For the text-containing cell, return its midpoint in (x, y) coordinate format. 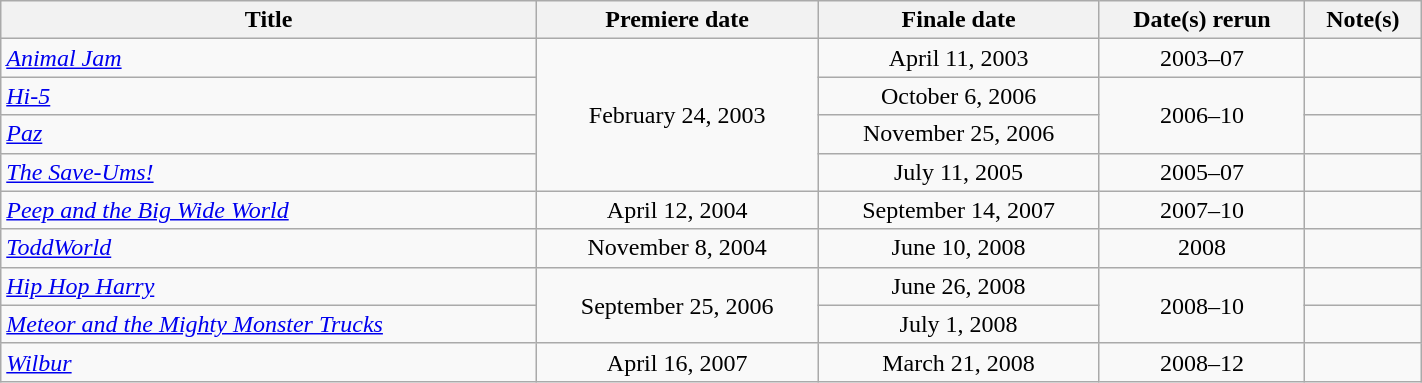
Wilbur (269, 362)
2005–07 (1202, 172)
July 11, 2005 (958, 172)
Premiere date (676, 20)
Animal Jam (269, 58)
Finale date (958, 20)
Meteor and the Mighty Monster Trucks (269, 324)
Hi-5 (269, 96)
Title (269, 20)
April 16, 2007 (676, 362)
2008 (1202, 248)
April 12, 2004 (676, 210)
2008–12 (1202, 362)
Hip Hop Harry (269, 286)
November 8, 2004 (676, 248)
2008–10 (1202, 305)
2006–10 (1202, 115)
November 25, 2006 (958, 134)
September 14, 2007 (958, 210)
July 1, 2008 (958, 324)
The Save-Ums! (269, 172)
2003–07 (1202, 58)
Note(s) (1364, 20)
ToddWorld (269, 248)
April 11, 2003 (958, 58)
February 24, 2003 (676, 115)
Date(s) rerun (1202, 20)
October 6, 2006 (958, 96)
2007–10 (1202, 210)
Paz (269, 134)
September 25, 2006 (676, 305)
March 21, 2008 (958, 362)
June 10, 2008 (958, 248)
Peep and the Big Wide World (269, 210)
June 26, 2008 (958, 286)
